Output the [x, y] coordinate of the center of the cell containing the given text.  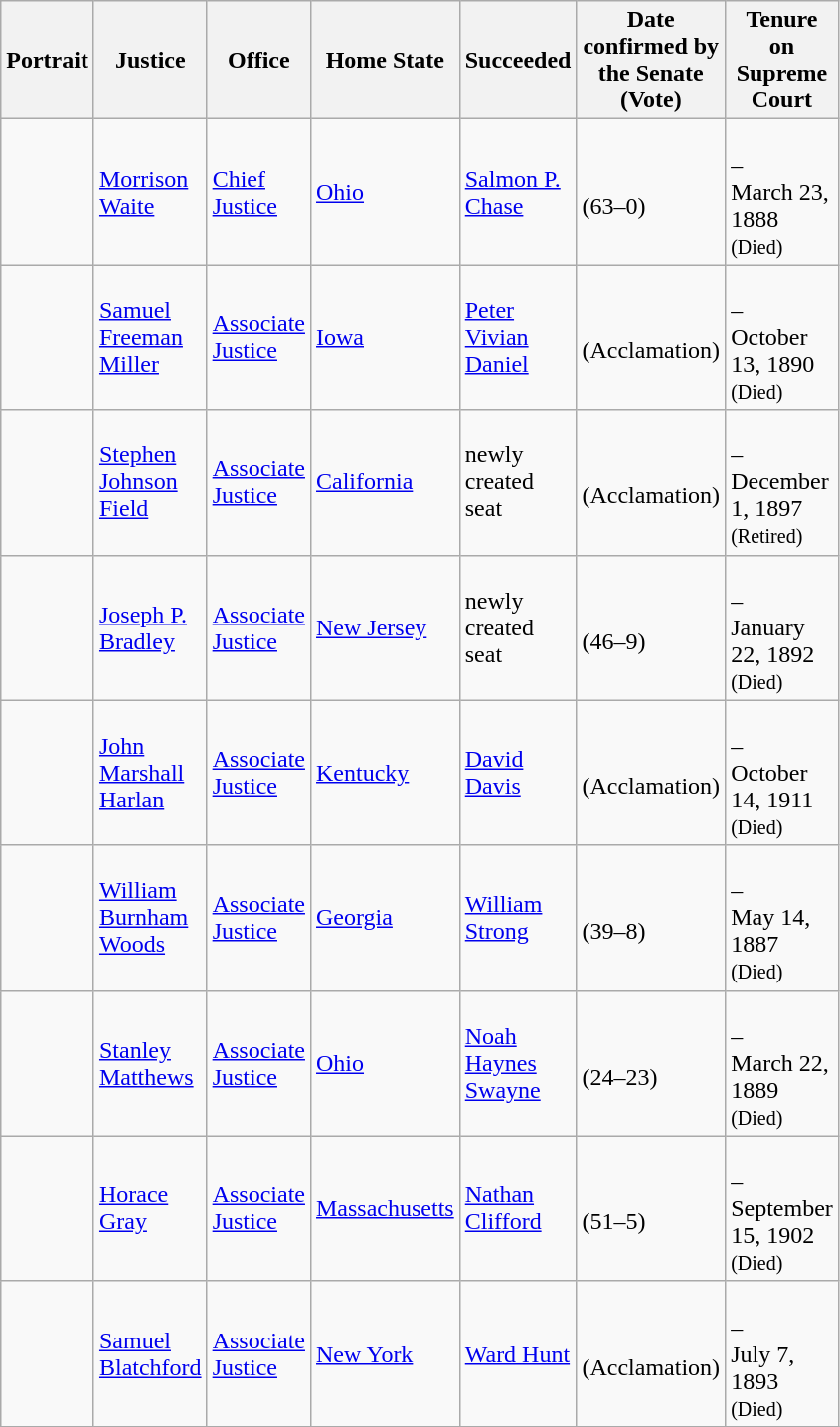
–October 14, 1911(Died) [782, 773]
Iowa [385, 337]
William Strong [518, 918]
Succeeded [518, 60]
Office [258, 60]
Ward Hunt [518, 1353]
Samuel Freeman Miller [150, 337]
–March 22, 1889(Died) [782, 1063]
Justice [150, 60]
Nathan Clifford [518, 1208]
–December 1, 1897(Retired) [782, 482]
(51–5) [651, 1208]
–May 14, 1887(Died) [782, 918]
Stephen Johnson Field [150, 482]
(63–0) [651, 192]
Tenure on Supreme Court [782, 60]
California [385, 482]
(39–8) [651, 918]
Massachusetts [385, 1208]
John Marshall Harlan [150, 773]
William Burnham Woods [150, 918]
Morrison Waite [150, 192]
David Davis [518, 773]
Peter Vivian Daniel [518, 337]
Home State [385, 60]
–October 13, 1890(Died) [782, 337]
Stanley Matthews [150, 1063]
–September 15, 1902(Died) [782, 1208]
New Jersey [385, 627]
Kentucky [385, 773]
Portrait [48, 60]
Samuel Blatchford [150, 1353]
Joseph P. Bradley [150, 627]
–January 22, 1892(Died) [782, 627]
Chief Justice [258, 192]
New York [385, 1353]
Horace Gray [150, 1208]
Salmon P. Chase [518, 192]
(24–23) [651, 1063]
(46–9) [651, 627]
–July 7, 1893(Died) [782, 1353]
Date confirmed by the Senate(Vote) [651, 60]
Noah Haynes Swayne [518, 1063]
–March 23, 1888(Died) [782, 192]
Georgia [385, 918]
